Locate the cell with the specified text and output its [x, y] center coordinate. 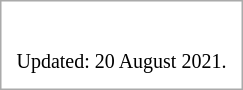
Updated: 20 August 2021. [122, 60]
